Detect which cell encompasses the target text, then output its (x, y) center coordinate. 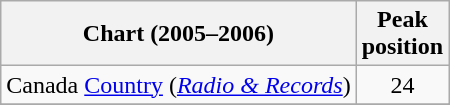
Chart (2005–2006) (178, 34)
Canada Country (Radio & Records) (178, 85)
24 (402, 85)
Peakposition (402, 34)
